Return (x, y) of the center of cell containing provided text 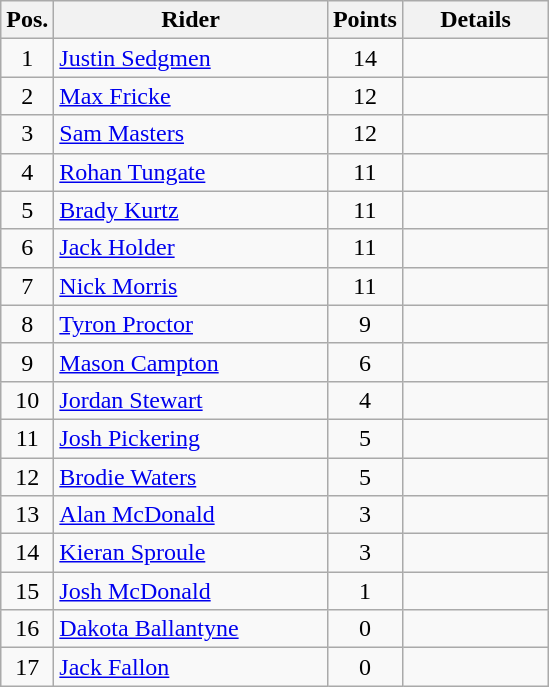
Max Fricke (191, 96)
17 (28, 667)
Josh McDonald (191, 591)
8 (28, 324)
Brodie Waters (191, 477)
Brady Kurtz (191, 210)
15 (28, 591)
Details (475, 20)
Mason Campton (191, 362)
Justin Sedgmen (191, 58)
Sam Masters (191, 134)
Jordan Stewart (191, 400)
Points (364, 20)
Nick Morris (191, 286)
2 (28, 96)
13 (28, 515)
Jack Holder (191, 248)
Dakota Ballantyne (191, 629)
Jack Fallon (191, 667)
Rohan Tungate (191, 172)
Kieran Sproule (191, 553)
Josh Pickering (191, 438)
Pos. (28, 20)
16 (28, 629)
10 (28, 400)
Alan McDonald (191, 515)
Tyron Proctor (191, 324)
7 (28, 286)
Rider (191, 20)
